Output the [X, Y] coordinate of the center of the cell containing the given text.  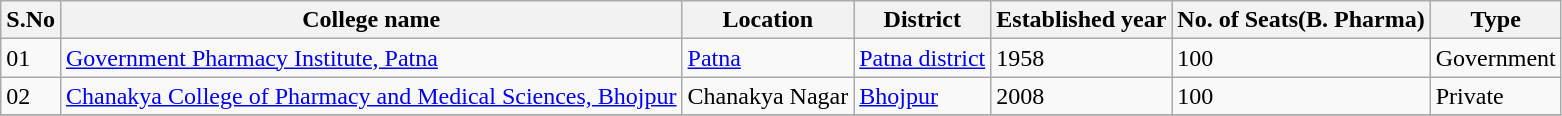
02 [31, 96]
Established year [1082, 20]
College name [371, 20]
Location [768, 20]
Government [1496, 58]
1958 [1082, 58]
Chanakya Nagar [768, 96]
Government Pharmacy Institute, Patna [371, 58]
Type [1496, 20]
2008 [1082, 96]
Patna district [922, 58]
01 [31, 58]
District [922, 20]
S.No [31, 20]
Patna [768, 58]
Bhojpur [922, 96]
Chanakya College of Pharmacy and Medical Sciences, Bhojpur [371, 96]
Private [1496, 96]
No. of Seats(B. Pharma) [1301, 20]
